Extract the [X, Y] coordinate from the center of the cell holding the provided text.  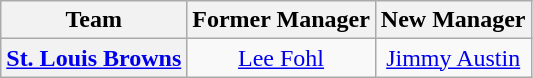
Former Manager [282, 20]
Team [94, 20]
New Manager [453, 20]
St. Louis Browns [94, 58]
Jimmy Austin [453, 58]
Lee Fohl [282, 58]
